Output the (X, Y) coordinate of the center of the cell containing the given text.  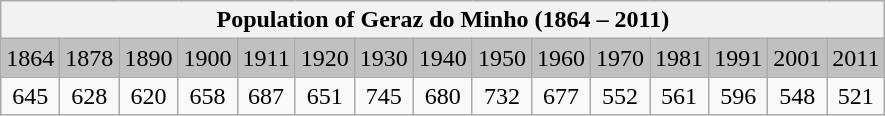
1911 (266, 58)
677 (560, 96)
1981 (680, 58)
1960 (560, 58)
596 (738, 96)
658 (208, 96)
651 (324, 96)
548 (798, 96)
1970 (620, 58)
561 (680, 96)
680 (442, 96)
1940 (442, 58)
552 (620, 96)
687 (266, 96)
2011 (856, 58)
620 (148, 96)
732 (502, 96)
1930 (384, 58)
1890 (148, 58)
2001 (798, 58)
1950 (502, 58)
628 (90, 96)
Population of Geraz do Minho (1864 – 2011) (443, 20)
645 (30, 96)
1991 (738, 58)
1920 (324, 58)
1900 (208, 58)
745 (384, 96)
1878 (90, 58)
1864 (30, 58)
521 (856, 96)
